Output the [X, Y] coordinate of the center of the cell containing the given text.  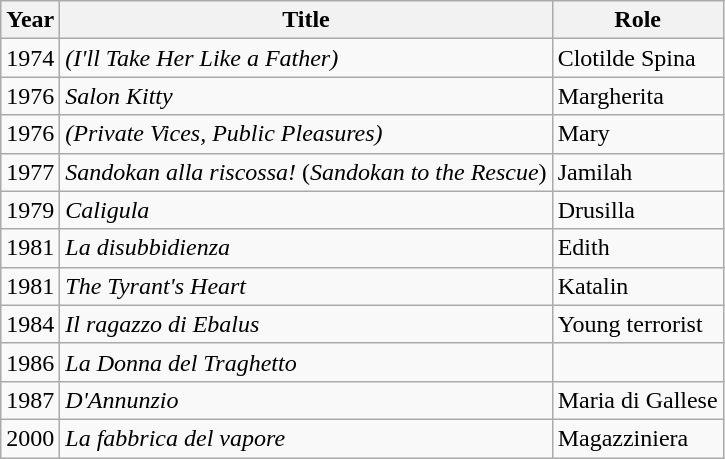
Salon Kitty [306, 96]
The Tyrant's Heart [306, 286]
1986 [30, 362]
Role [638, 20]
2000 [30, 438]
Year [30, 20]
La Donna del Traghetto [306, 362]
Maria di Gallese [638, 400]
Caligula [306, 210]
Drusilla [638, 210]
La disubbidienza [306, 248]
D'Annunzio [306, 400]
1977 [30, 172]
Il ragazzo di Ebalus [306, 324]
(I'll Take Her Like a Father) [306, 58]
1979 [30, 210]
Edith [638, 248]
Sandokan alla riscossa! (Sandokan to the Rescue) [306, 172]
Mary [638, 134]
1984 [30, 324]
Clotilde Spina [638, 58]
La fabbrica del vapore [306, 438]
Young terrorist [638, 324]
(Private Vices, Public Pleasures) [306, 134]
Katalin [638, 286]
Title [306, 20]
1987 [30, 400]
Jamilah [638, 172]
Magazziniera [638, 438]
Margherita [638, 96]
1974 [30, 58]
